From the cell containing the given text, extract its center point as [X, Y] coordinate. 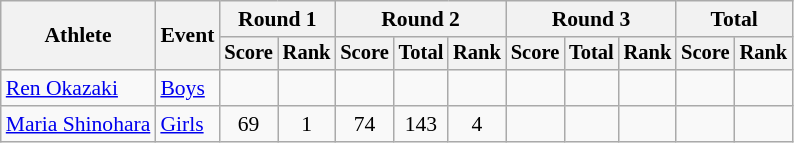
Round 3 [591, 19]
Event [187, 36]
Athlete [78, 36]
Girls [187, 124]
Boys [187, 88]
143 [422, 124]
Round 1 [277, 19]
74 [364, 124]
Maria Shinohara [78, 124]
69 [248, 124]
Round 2 [420, 19]
1 [307, 124]
4 [477, 124]
Ren Okazaki [78, 88]
